Return [X, Y] of the center of cell containing provided text 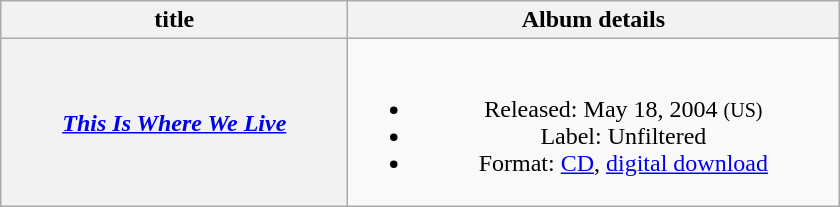
title [174, 20]
Released: May 18, 2004 (US)Label: UnfilteredFormat: CD, digital download [594, 122]
This Is Where We Live [174, 122]
Album details [594, 20]
